Find where the given text appears and provide that cell's center as [x, y] coordinate. 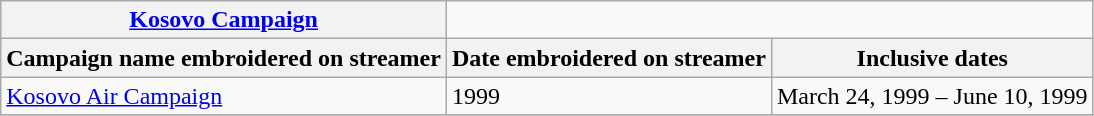
Date embroidered on streamer [608, 58]
1999 [608, 96]
March 24, 1999 – June 10, 1999 [932, 96]
Kosovo Air Campaign [224, 96]
Kosovo Campaign [224, 20]
Campaign name embroidered on streamer [224, 58]
Inclusive dates [932, 58]
